Identify which cell holds the provided text, then report its (x, y) central coordinate. 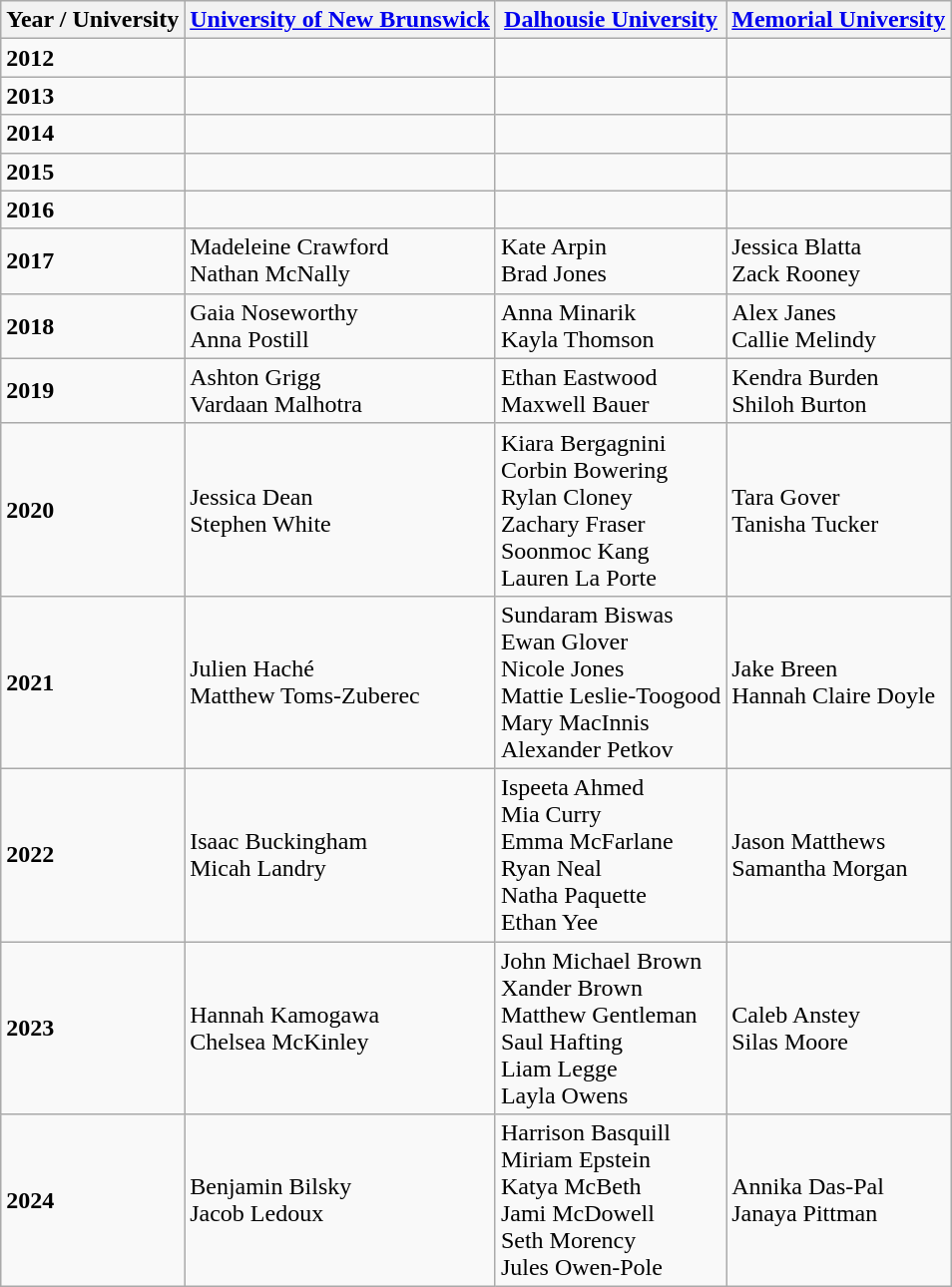
2020 (93, 509)
2017 (93, 261)
Gaia NoseworthyAnna Postill (340, 325)
2023 (93, 1028)
John Michael BrownXander BrownMatthew GentlemanSaul HaftingLiam LeggeLayla Owens (611, 1028)
University of New Brunswick (340, 20)
Annika Das-PalJanaya Pittman (838, 1201)
2015 (93, 172)
Madeleine CrawfordNathan McNally (340, 261)
Ispeeta AhmedMia CurryEmma McFarlaneRyan NealNatha PaquetteEthan Yee (611, 854)
Isaac BuckinghamMicah Landry (340, 854)
Ashton GriggVardaan Malhotra (340, 391)
Julien HachéMatthew Toms-Zuberec (340, 682)
2016 (93, 210)
Alex JanesCallie Melindy (838, 325)
Caleb AnsteySilas Moore (838, 1028)
2019 (93, 391)
2012 (93, 58)
Dalhousie University (611, 20)
Hannah KamogawaChelsea McKinley (340, 1028)
2022 (93, 854)
Kendra BurdenShiloh Burton (838, 391)
Jake BreenHannah Claire Doyle (838, 682)
Jessica BlattaZack Rooney (838, 261)
2021 (93, 682)
Kate ArpinBrad Jones (611, 261)
2018 (93, 325)
Tara GoverTanisha Tucker (838, 509)
2014 (93, 134)
Benjamin BilskyJacob Ledoux (340, 1201)
Anna MinarikKayla Thomson (611, 325)
Jessica DeanStephen White (340, 509)
Sundaram BiswasEwan GloverNicole JonesMattie Leslie-ToogoodMary MacInnisAlexander Petkov (611, 682)
Ethan EastwoodMaxwell Bauer (611, 391)
Harrison BasquillMiriam EpsteinKatya McBethJami McDowellSeth MorencyJules Owen-Pole (611, 1201)
Jason MatthewsSamantha Morgan (838, 854)
Memorial University (838, 20)
2013 (93, 96)
2024 (93, 1201)
Year / University (93, 20)
Kiara BergagniniCorbin BoweringRylan CloneyZachary FraserSoonmoc KangLauren La Porte (611, 509)
